Find where the given text appears and provide that cell's center as [x, y] coordinate. 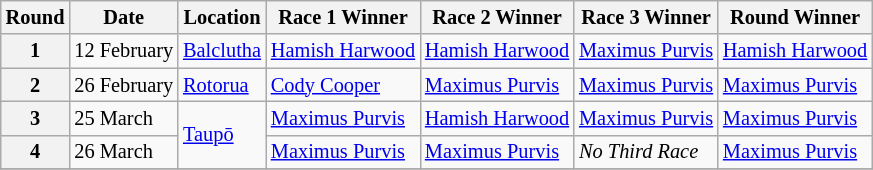
Cody Cooper [343, 85]
No Third Race [646, 152]
Race 2 Winner [497, 17]
Race 1 Winner [343, 17]
2 [36, 85]
26 March [124, 152]
Location [222, 17]
Race 3 Winner [646, 17]
Balclutha [222, 51]
3 [36, 118]
4 [36, 152]
Taupō [222, 134]
12 February [124, 51]
Round [36, 17]
Rotorua [222, 85]
Date [124, 17]
25 March [124, 118]
1 [36, 51]
Round Winner [795, 17]
26 February [124, 85]
